Pinpoint the cell where the given text exists, returning its [x, y] midpoint coordinate. 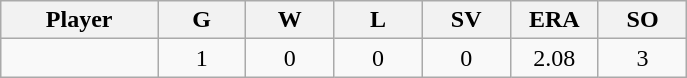
3 [642, 58]
SO [642, 20]
SV [466, 20]
W [290, 20]
G [202, 20]
2.08 [554, 58]
ERA [554, 20]
Player [80, 20]
1 [202, 58]
L [378, 20]
